For the text-containing cell, return its midpoint in (x, y) coordinate format. 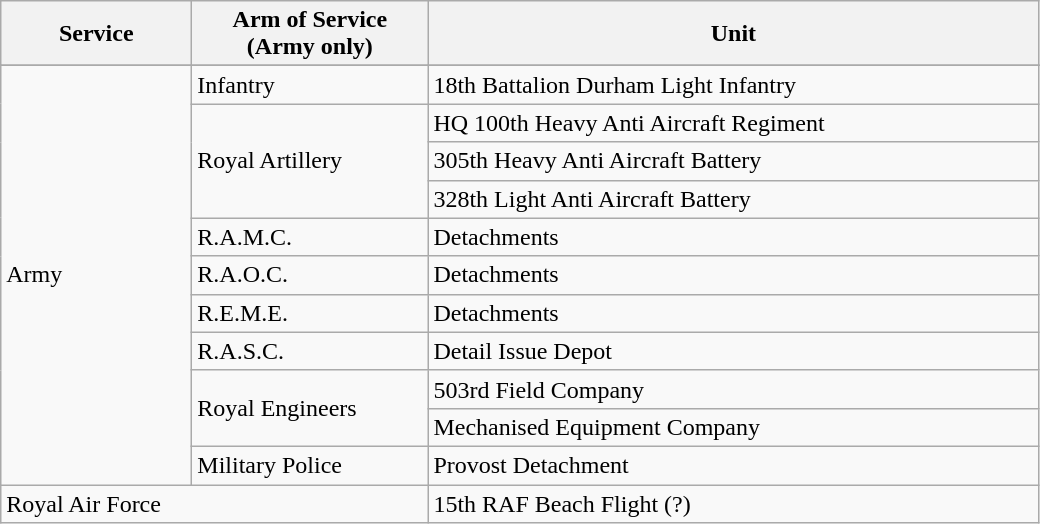
Royal Artillery (310, 161)
Unit (734, 34)
328th Light Anti Aircraft Battery (734, 199)
503rd Field Company (734, 389)
15th RAF Beach Flight (?) (734, 503)
R.E.M.E. (310, 313)
305th Heavy Anti Aircraft Battery (734, 161)
R.A.S.C. (310, 351)
Provost Detachment (734, 465)
Royal Air Force (214, 503)
Service (96, 34)
HQ 100th Heavy Anti Aircraft Regiment (734, 123)
Detail Issue Depot (734, 351)
Arm of Service(Army only) (310, 34)
Mechanised Equipment Company (734, 427)
R.A.M.C. (310, 237)
R.A.O.C. (310, 275)
Infantry (310, 85)
Military Police (310, 465)
Army (96, 276)
Royal Engineers (310, 408)
18th Battalion Durham Light Infantry (734, 85)
